Return [X, Y] of the center of cell containing provided text 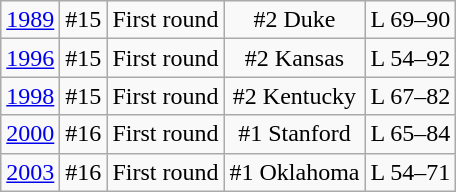
L 67–82 [410, 96]
#2 Kansas [294, 58]
L 65–84 [410, 134]
L 54–92 [410, 58]
2000 [30, 134]
L 54–71 [410, 172]
1989 [30, 20]
#1 Oklahoma [294, 172]
1998 [30, 96]
#2 Duke [294, 20]
#2 Kentucky [294, 96]
#1 Stanford [294, 134]
1996 [30, 58]
2003 [30, 172]
L 69–90 [410, 20]
